From the cell containing the given text, extract its center point as (x, y) coordinate. 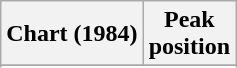
Peakposition (189, 34)
Chart (1984) (72, 34)
